From the cell containing the given text, extract its center point as [x, y] coordinate. 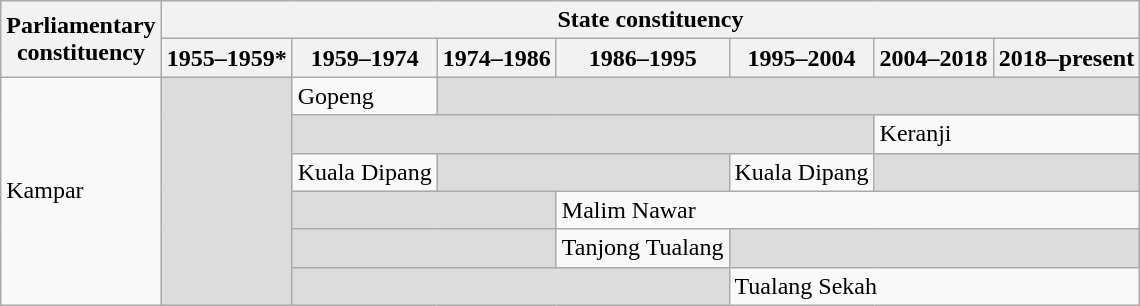
1959–1974 [364, 58]
1986–1995 [642, 58]
2004–2018 [934, 58]
2018–present [1066, 58]
Tanjong Tualang [642, 248]
Parliamentaryconstituency [81, 39]
1995–2004 [802, 58]
State constituency [650, 20]
Keranji [1007, 134]
1974–1986 [496, 58]
Tualang Sekah [934, 286]
Malim Nawar [848, 210]
1955–1959* [226, 58]
Kampar [81, 191]
Gopeng [364, 96]
